Provide the [x, y] coordinate of the cell's center where the given text is located.  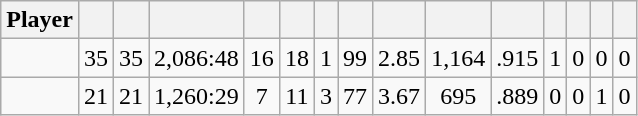
2,086:48 [197, 58]
.889 [518, 96]
99 [356, 58]
3 [326, 96]
.915 [518, 58]
2.85 [400, 58]
18 [296, 58]
77 [356, 96]
3.67 [400, 96]
7 [262, 96]
16 [262, 58]
695 [458, 96]
11 [296, 96]
1,164 [458, 58]
1,260:29 [197, 96]
Player [40, 20]
